Pinpoint the cell where the given text exists, returning its [X, Y] midpoint coordinate. 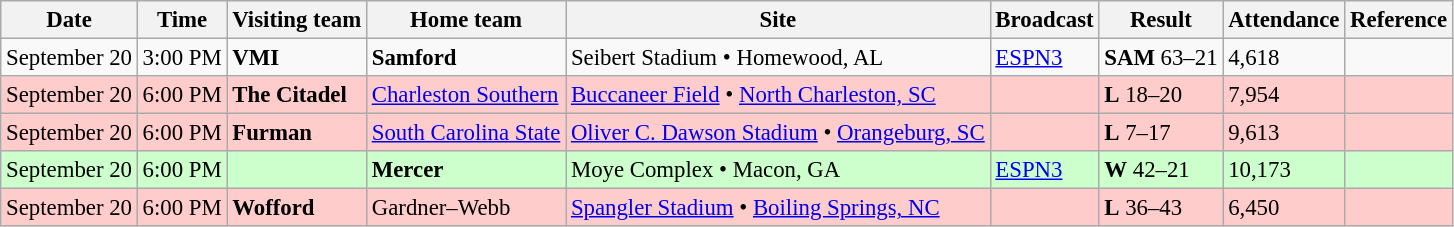
Charleston Southern [466, 95]
Result [1161, 20]
Buccaneer Field • North Charleston, SC [778, 95]
6,450 [1284, 208]
Moye Complex • Macon, GA [778, 170]
L 7–17 [1161, 133]
SAM 63–21 [1161, 58]
Visiting team [296, 20]
South Carolina State [466, 133]
Wofford [296, 208]
Oliver C. Dawson Stadium • Orangeburg, SC [778, 133]
L 36–43 [1161, 208]
Mercer [466, 170]
4,618 [1284, 58]
Broadcast [1044, 20]
7,954 [1284, 95]
The Citadel [296, 95]
Gardner–Webb [466, 208]
9,613 [1284, 133]
W 42–21 [1161, 170]
Date [69, 20]
10,173 [1284, 170]
Samford [466, 58]
VMI [296, 58]
L 18–20 [1161, 95]
Spangler Stadium • Boiling Springs, NC [778, 208]
3:00 PM [182, 58]
Furman [296, 133]
Site [778, 20]
Time [182, 20]
Reference [1399, 20]
Attendance [1284, 20]
Seibert Stadium • Homewood, AL [778, 58]
Home team [466, 20]
